Find where the given text appears and provide that cell's center as (X, Y) coordinate. 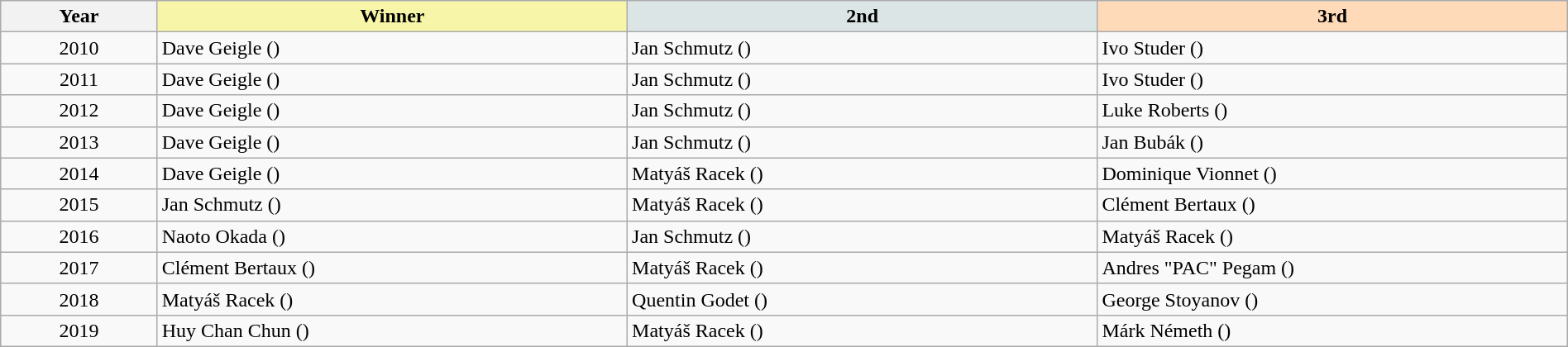
Márk Németh () (1332, 330)
2019 (79, 330)
2017 (79, 268)
2014 (79, 173)
2012 (79, 111)
Quentin Godet () (863, 299)
2015 (79, 205)
2nd (863, 17)
Naoto Okada () (392, 236)
George Stoyanov () (1332, 299)
Andres "PAC" Pegam () (1332, 268)
2010 (79, 48)
Winner (392, 17)
Luke Roberts () (1332, 111)
2013 (79, 142)
2018 (79, 299)
Huy Chan Chun () (392, 330)
Dominique Vionnet () (1332, 173)
2011 (79, 79)
Year (79, 17)
Jan Bubák () (1332, 142)
2016 (79, 236)
3rd (1332, 17)
